Search for the cell housing the specified text and yield its (x, y) center coordinate. 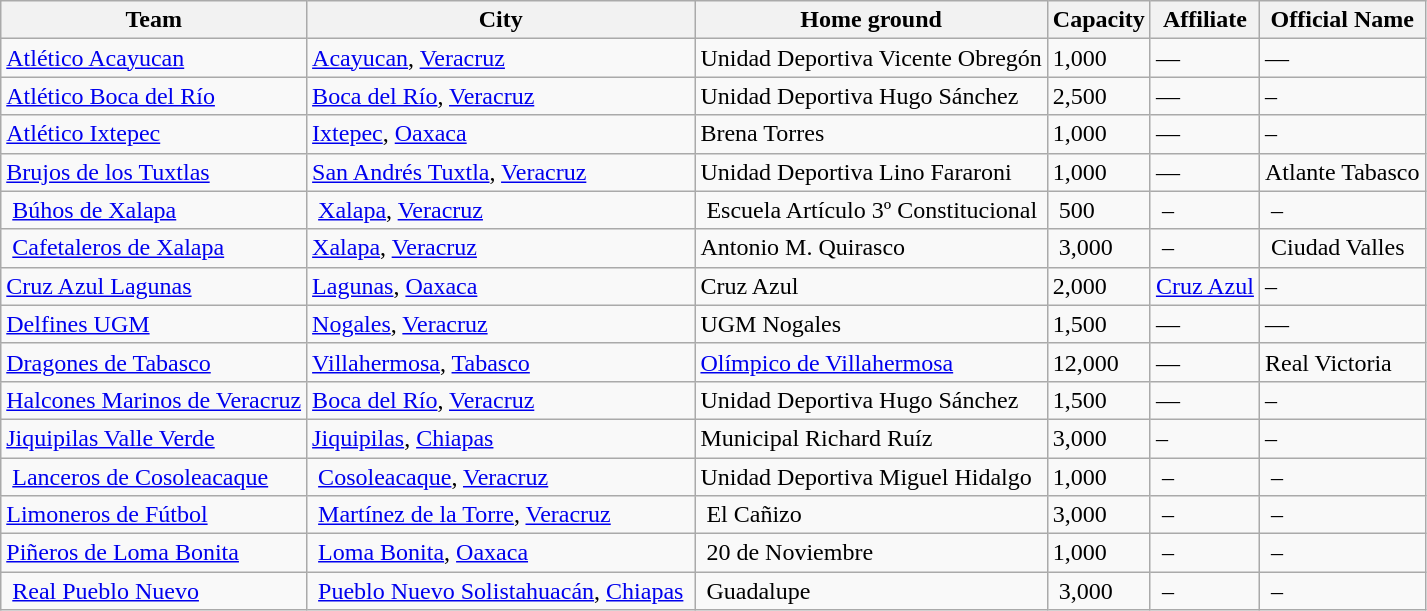
Atlético Acayucan (154, 58)
Cosoleacaque, Veracruz (501, 477)
Municipal Richard Ruíz (871, 438)
Dragones de Tabasco (154, 362)
Pueblo Nuevo Solistahuacán, Chiapas (501, 591)
Guadalupe (871, 591)
Atlético Ixtepec (154, 134)
Jiquipilas, Chiapas (501, 438)
Home ground (871, 20)
Ixtepec, Oaxaca (501, 134)
Brujos de los Tuxtlas (154, 172)
Olímpico de Villahermosa (871, 362)
Loma Bonita, Oaxaca (501, 553)
Nogales, Veracruz (501, 324)
Official Name (1342, 20)
Lanceros de Cosoleacaque (154, 477)
Lagunas, Oaxaca (501, 286)
Antonio M. Quirasco (871, 248)
Brena Torres (871, 134)
2,000 (1098, 286)
Unidad Deportiva Lino Fararoni (871, 172)
Cafetaleros de Xalapa (154, 248)
UGM Nogales (871, 324)
Capacity (1098, 20)
Affiliate (1204, 20)
Escuela Artículo 3º Constitucional (871, 210)
Atlético Boca del Río (154, 96)
Team (154, 20)
Ciudad Valles (1342, 248)
Búhos de Xalapa (154, 210)
12,000 (1098, 362)
500 (1098, 210)
Martínez de la Torre, Veracruz (501, 515)
Limoneros de Fútbol (154, 515)
Acayucan, Veracruz (501, 58)
Unidad Deportiva Vicente Obregón (871, 58)
San Andrés Tuxtla, Veracruz (501, 172)
El Cañizo (871, 515)
Villahermosa, Tabasco (501, 362)
Delfines UGM (154, 324)
Halcones Marinos de Veracruz (154, 400)
Real Pueblo Nuevo (154, 591)
Cruz Azul Lagunas (154, 286)
Real Victoria (1342, 362)
20 de Noviembre (871, 553)
City (501, 20)
Unidad Deportiva Miguel Hidalgo (871, 477)
Piñeros de Loma Bonita (154, 553)
Jiquipilas Valle Verde (154, 438)
Atlante Tabasco (1342, 172)
2,500 (1098, 96)
